Extract the (X, Y) coordinate from the center of the cell holding the provided text.  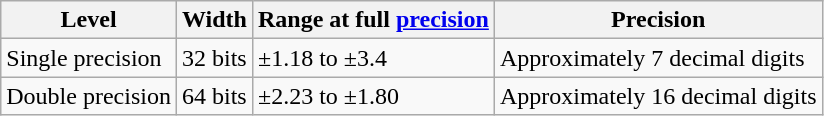
Single precision (89, 58)
Level (89, 20)
Approximately 7 decimal digits (658, 58)
Double precision (89, 96)
±1.18 to ±3.4 (373, 58)
Precision (658, 20)
Range at full precision (373, 20)
±2.23 to ±1.80 (373, 96)
64 bits (214, 96)
Width (214, 20)
32 bits (214, 58)
Approximately 16 decimal digits (658, 96)
